Determine the [x, y] coordinate at the center of the cell enclosing the given text.  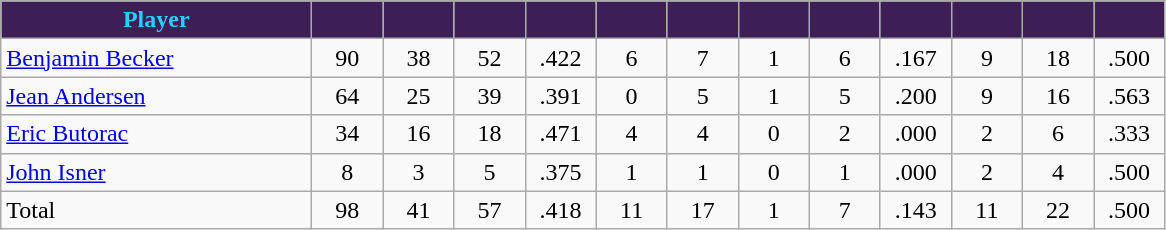
17 [702, 210]
Benjamin Becker [156, 58]
57 [490, 210]
John Isner [156, 172]
.200 [916, 96]
38 [418, 58]
.375 [560, 172]
90 [348, 58]
22 [1058, 210]
52 [490, 58]
64 [348, 96]
Total [156, 210]
Eric Butorac [156, 134]
.143 [916, 210]
39 [490, 96]
.391 [560, 96]
25 [418, 96]
Jean Andersen [156, 96]
34 [348, 134]
.167 [916, 58]
.471 [560, 134]
.563 [1130, 96]
.422 [560, 58]
98 [348, 210]
8 [348, 172]
.418 [560, 210]
3 [418, 172]
Player [156, 20]
.333 [1130, 134]
41 [418, 210]
